From the cell containing the given text, extract its center point as [X, Y] coordinate. 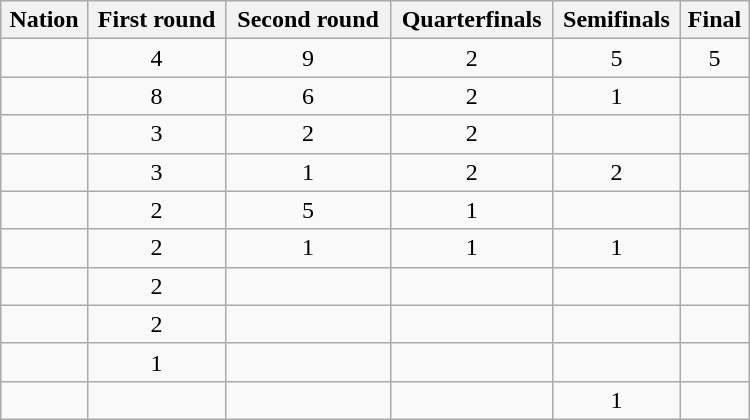
Semifinals [616, 20]
Second round [308, 20]
8 [156, 96]
9 [308, 58]
6 [308, 96]
Final [714, 20]
First round [156, 20]
Nation [44, 20]
4 [156, 58]
Quarterfinals [472, 20]
